From the cell containing the given text, extract its center point as [X, Y] coordinate. 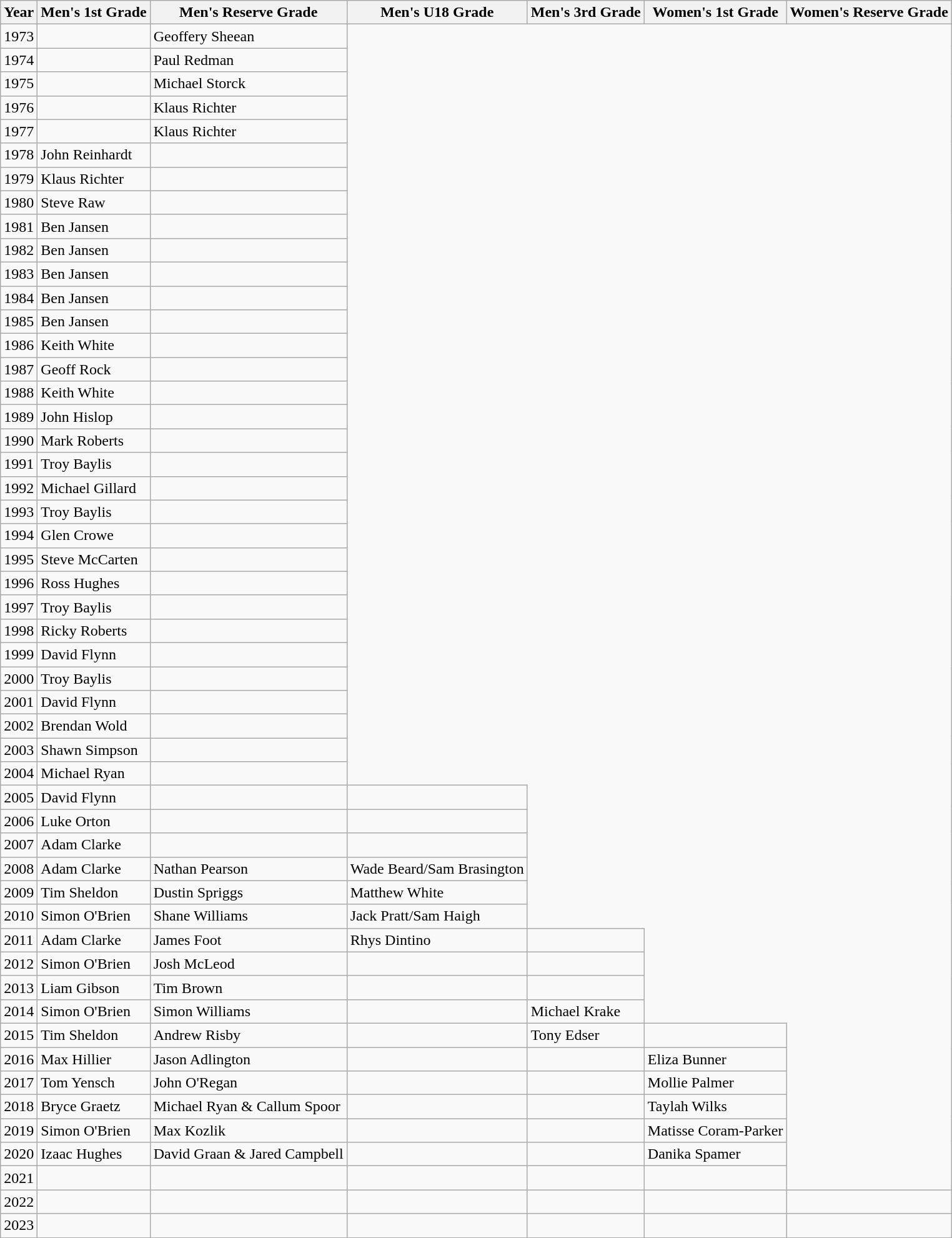
Ricky Roberts [94, 631]
Jason Adlington [249, 1059]
1981 [19, 226]
1995 [19, 559]
2003 [19, 750]
Izaac Hughes [94, 1154]
Matthew White [437, 892]
2002 [19, 726]
2020 [19, 1154]
John Reinhardt [94, 155]
1987 [19, 369]
1992 [19, 488]
Max Kozlik [249, 1131]
Men's 1st Grade [94, 12]
1980 [19, 202]
Simon Williams [249, 1011]
Josh McLeod [249, 964]
Steve McCarten [94, 559]
1990 [19, 441]
Max Hillier [94, 1059]
2018 [19, 1107]
Jack Pratt/Sam Haigh [437, 916]
1996 [19, 583]
Michael Krake [586, 1011]
2010 [19, 916]
John Hislop [94, 417]
Tom Yensch [94, 1083]
Nathan Pearson [249, 869]
Luke Orton [94, 821]
Glen Crowe [94, 536]
Men's 3rd Grade [586, 12]
Tony Edser [586, 1035]
Danika Spamer [715, 1154]
Michael Storck [249, 84]
2005 [19, 797]
2001 [19, 702]
2021 [19, 1178]
Women's Reserve Grade [869, 12]
2017 [19, 1083]
Ross Hughes [94, 583]
Men's U18 Grade [437, 12]
2000 [19, 678]
2013 [19, 987]
Mollie Palmer [715, 1083]
Shawn Simpson [94, 750]
Geoff Rock [94, 369]
Michael Ryan & Callum Spoor [249, 1107]
Brendan Wold [94, 726]
1989 [19, 417]
1977 [19, 131]
2023 [19, 1226]
Rhys Dintino [437, 940]
Tim Brown [249, 987]
Mark Roberts [94, 441]
Dustin Spriggs [249, 892]
1979 [19, 179]
1993 [19, 512]
1976 [19, 107]
Taylah Wilks [715, 1107]
Michael Gillard [94, 488]
2007 [19, 845]
2016 [19, 1059]
1999 [19, 654]
Shane Williams [249, 916]
2009 [19, 892]
2014 [19, 1011]
2011 [19, 940]
1985 [19, 322]
Steve Raw [94, 202]
Matisse Coram-Parker [715, 1131]
Michael Ryan [94, 774]
2004 [19, 774]
1997 [19, 607]
Wade Beard/Sam Brasington [437, 869]
1984 [19, 298]
Andrew Risby [249, 1035]
James Foot [249, 940]
Men's Reserve Grade [249, 12]
Women's 1st Grade [715, 12]
1994 [19, 536]
1974 [19, 60]
1988 [19, 393]
1983 [19, 274]
2019 [19, 1131]
1978 [19, 155]
Year [19, 12]
1991 [19, 464]
1975 [19, 84]
1986 [19, 346]
2008 [19, 869]
Bryce Graetz [94, 1107]
1973 [19, 36]
1998 [19, 631]
Geoffery Sheean [249, 36]
2006 [19, 821]
2022 [19, 1202]
Eliza Bunner [715, 1059]
Liam Gibson [94, 987]
1982 [19, 250]
2012 [19, 964]
Paul Redman [249, 60]
John O'Regan [249, 1083]
David Graan & Jared Campbell [249, 1154]
2015 [19, 1035]
